Return (x, y) of the center of cell containing provided text 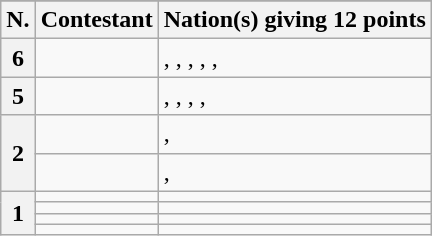
5 (18, 96)
Contestant (96, 20)
6 (18, 58)
N. (18, 20)
Nation(s) giving 12 points (294, 20)
, , , , , (294, 58)
2 (18, 153)
1 (18, 213)
, , , , (294, 96)
